Find where the given text appears and provide that cell's center as [x, y] coordinate. 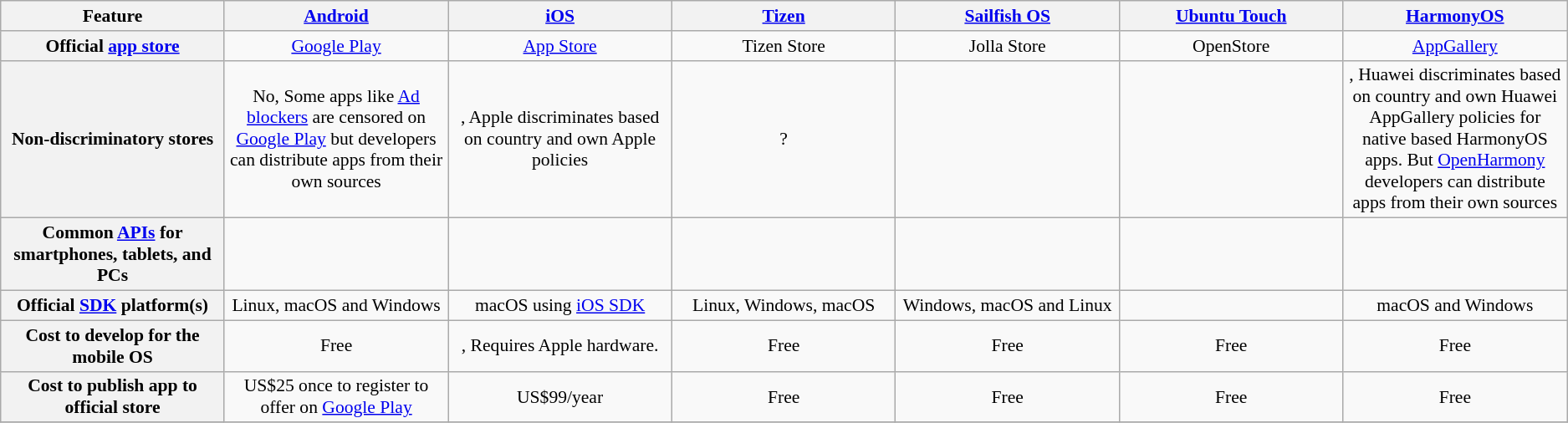
? [784, 139]
AppGallery [1455, 46]
Non-discriminatory stores [113, 139]
Android [336, 16]
, Apple discriminates based on country and own Apple policies [560, 139]
Cost to publish app to official store [113, 396]
Google Play [336, 46]
Tizen Store [784, 46]
US$25 once to register to offer on Google Play [336, 396]
US$99/year [560, 396]
Linux, Windows, macOS [784, 306]
Ubuntu Touch [1231, 16]
HarmonyOS [1455, 16]
App Store [560, 46]
Feature [113, 16]
Tizen [784, 16]
Sailfish OS [1008, 16]
OpenStore [1231, 46]
Common APIs for smartphones, tablets, and PCs [113, 254]
Windows, macOS and Linux [1008, 306]
macOS using iOS SDK [560, 306]
Official SDK platform(s) [113, 306]
, Requires Apple hardware. [560, 346]
Official app store [113, 46]
Jolla Store [1008, 46]
Linux, macOS and Windows [336, 306]
Cost to develop for the mobile OS [113, 346]
iOS [560, 16]
No, Some apps like Ad blockers are censored on Google Play but developers can distribute apps from their own sources [336, 139]
macOS and Windows [1455, 306]
